Extract the [X, Y] coordinate from the center of the cell holding the provided text.  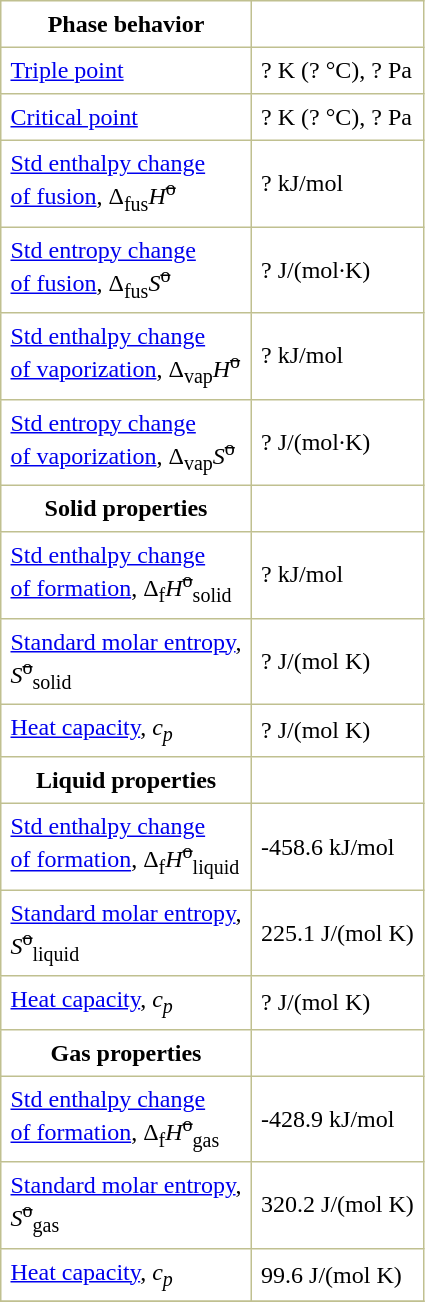
320.2 J/(mol K) [337, 1205]
Liquid properties [126, 780]
Solid properties [126, 508]
Gas properties [126, 1052]
Std entropy changeof vaporization, ΔvapSo [126, 442]
Std enthalpy changeof formation, ΔfHosolid [126, 575]
Triple point [126, 70]
Standard molar entropy,Soliquid [126, 933]
-428.9 kJ/mol [337, 1119]
Critical point [126, 117]
Std enthalpy changeof formation, ΔfHoliquid [126, 847]
Standard molar entropy,Sosolid [126, 661]
Phase behavior [126, 24]
Std enthalpy changeof formation, ΔfHogas [126, 1119]
Std enthalpy changeof vaporization, ΔvapHo [126, 356]
225.1 J/(mol K) [337, 933]
-458.6 kJ/mol [337, 847]
99.6 J/(mol K) [337, 1274]
Std enthalpy changeof fusion, ΔfusHo [126, 183]
Standard molar entropy,Sogas [126, 1205]
Std entropy changeof fusion, ΔfusSo [126, 270]
